Locate the cell with the specified text and output its [X, Y] center coordinate. 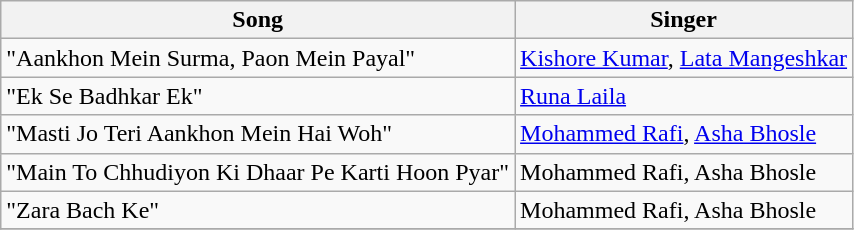
"Main To Chhudiyon Ki Dhaar Pe Karti Hoon Pyar" [258, 172]
Kishore Kumar, Lata Mangeshkar [684, 58]
"Masti Jo Teri Aankhon Mein Hai Woh" [258, 134]
"Aankhon Mein Surma, Paon Mein Payal" [258, 58]
"Ek Se Badhkar Ek" [258, 96]
"Zara Bach Ke" [258, 210]
Runa Laila [684, 96]
Singer [684, 20]
Song [258, 20]
